Return (x, y) of the center of cell containing provided text 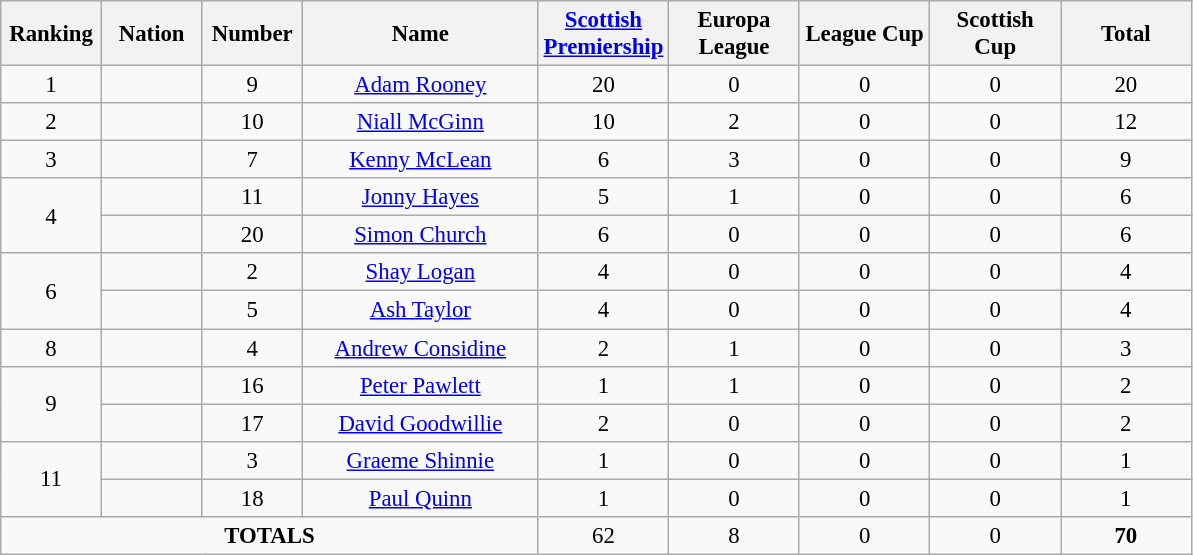
70 (1126, 536)
Scottish Cup (996, 34)
Name (421, 34)
Shay Logan (421, 273)
Andrew Considine (421, 348)
Graeme Shinnie (421, 460)
7 (252, 160)
Niall McGinn (421, 122)
Nation (152, 34)
Kenny McLean (421, 160)
Total (1126, 34)
12 (1126, 122)
Scottish Premiership (604, 34)
David Goodwillie (421, 423)
Peter Pawlett (421, 385)
Adam Rooney (421, 85)
Ranking (52, 34)
Europa League (734, 34)
Number (252, 34)
17 (252, 423)
Simon Church (421, 235)
Jonny Hayes (421, 197)
League Cup (864, 34)
Paul Quinn (421, 498)
TOTALS (270, 536)
16 (252, 385)
18 (252, 498)
62 (604, 536)
Ash Taylor (421, 310)
